Output the [X, Y] coordinate of the center of the cell containing the given text.  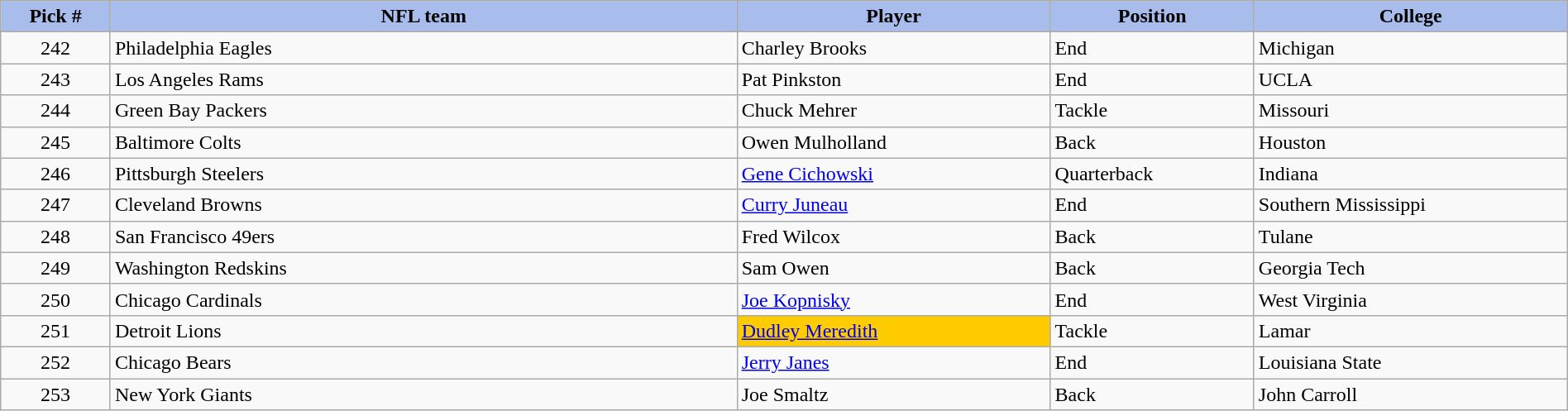
Philadelphia Eagles [423, 48]
253 [56, 394]
Detroit Lions [423, 331]
250 [56, 299]
244 [56, 111]
Louisiana State [1411, 362]
Charley Brooks [893, 48]
Michigan [1411, 48]
251 [56, 331]
Baltimore Colts [423, 142]
247 [56, 205]
San Francisco 49ers [423, 237]
New York Giants [423, 394]
Fred Wilcox [893, 237]
Quarterback [1152, 174]
Chuck Mehrer [893, 111]
Pick # [56, 17]
243 [56, 79]
246 [56, 174]
Jerry Janes [893, 362]
College [1411, 17]
Washington Redskins [423, 268]
Indiana [1411, 174]
Georgia Tech [1411, 268]
Chicago Cardinals [423, 299]
252 [56, 362]
Tulane [1411, 237]
Green Bay Packers [423, 111]
John Carroll [1411, 394]
Joe Smaltz [893, 394]
Pittsburgh Steelers [423, 174]
242 [56, 48]
Los Angeles Rams [423, 79]
Player [893, 17]
249 [56, 268]
Position [1152, 17]
Southern Mississippi [1411, 205]
Missouri [1411, 111]
Houston [1411, 142]
Lamar [1411, 331]
Chicago Bears [423, 362]
Sam Owen [893, 268]
Owen Mulholland [893, 142]
248 [56, 237]
UCLA [1411, 79]
NFL team [423, 17]
Joe Kopnisky [893, 299]
Pat Pinkston [893, 79]
West Virginia [1411, 299]
245 [56, 142]
Gene Cichowski [893, 174]
Dudley Meredith [893, 331]
Cleveland Browns [423, 205]
Curry Juneau [893, 205]
